Locate the cell with the specified text and output its (x, y) center coordinate. 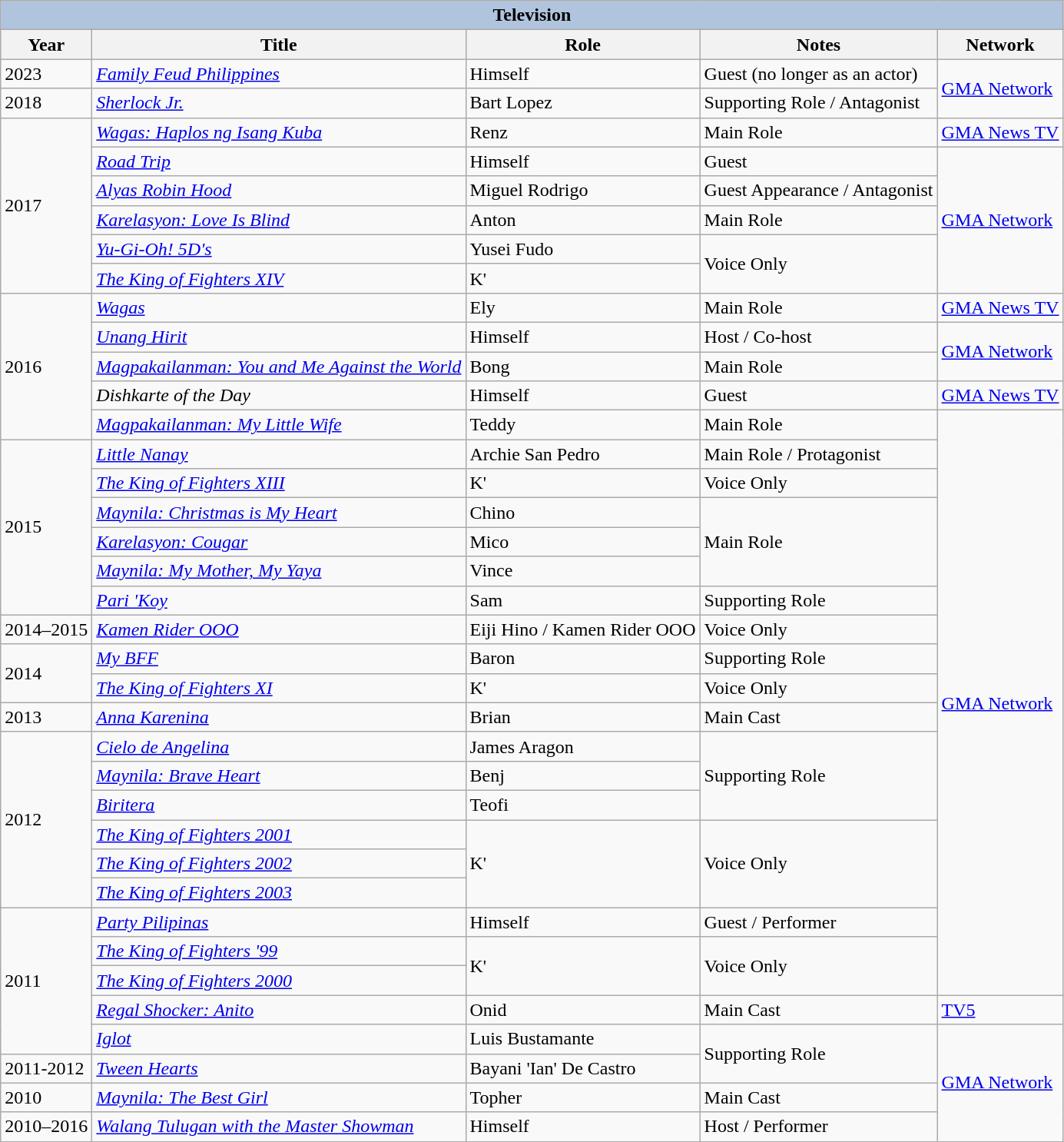
Year (46, 45)
Cielo de Angelina (279, 746)
Wagas: Haplos ng Isang Kuba (279, 132)
Teddy (582, 425)
Iglot (279, 1039)
Anton (582, 220)
Pari 'Koy (279, 600)
James Aragon (582, 746)
Chino (582, 513)
2012 (46, 819)
Brian (582, 717)
The King of Fighters '99 (279, 951)
Guest (no longer as an actor) (819, 74)
Dishkarte of the Day (279, 396)
Regal Shocker: Anito (279, 1010)
Benj (582, 775)
Bart Lopez (582, 103)
2014–2015 (46, 629)
Anna Karenina (279, 717)
The King of Fighters 2000 (279, 981)
Karelasyon: Cougar (279, 542)
Topher (582, 1097)
Maynila: My Mother, My Yaya (279, 571)
Host / Performer (819, 1127)
Title (279, 45)
The King of Fighters 2003 (279, 893)
2018 (46, 103)
Guest Appearance / Antagonist (819, 191)
Maynila: The Best Girl (279, 1097)
Alyas Robin Hood (279, 191)
Wagas (279, 307)
Sherlock Jr. (279, 103)
The King of Fighters XI (279, 688)
Host / Co-host (819, 337)
Luis Bustamante (582, 1039)
Guest / Performer (819, 922)
2010–2016 (46, 1127)
2017 (46, 205)
Bayani 'Ian' De Castro (582, 1068)
2011 (46, 981)
Magpakailanman: You and Me Against the World (279, 367)
Maynila: Christmas is My Heart (279, 513)
Tween Hearts (279, 1068)
My BFF (279, 659)
Notes (819, 45)
Vince (582, 571)
Little Nanay (279, 454)
2016 (46, 366)
The King of Fighters 2002 (279, 864)
Road Trip (279, 161)
Yusei Fudo (582, 249)
2010 (46, 1097)
2011-2012 (46, 1068)
Kamen Rider OOO (279, 629)
Network (1000, 45)
Television (532, 15)
Baron (582, 659)
Karelasyon: Love Is Blind (279, 220)
2014 (46, 673)
Unang Hirit (279, 337)
Mico (582, 542)
Renz (582, 132)
Biritera (279, 805)
2013 (46, 717)
Role (582, 45)
The King of Fighters XIV (279, 278)
The King of Fighters 2001 (279, 834)
Supporting Role / Antagonist (819, 103)
Walang Tulugan with the Master Showman (279, 1127)
Ely (582, 307)
Maynila: Brave Heart (279, 775)
Bong (582, 367)
2023 (46, 74)
Yu-Gi-Oh! 5D's (279, 249)
Sam (582, 600)
Eiji Hino / Kamen Rider OOO (582, 629)
2015 (46, 527)
TV5 (1000, 1010)
Family Feud Philippines (279, 74)
The King of Fighters XIII (279, 483)
Archie San Pedro (582, 454)
Magpakailanman: My Little Wife (279, 425)
Miguel Rodrigo (582, 191)
Onid (582, 1010)
Party Pilipinas (279, 922)
Teofi (582, 805)
Main Role / Protagonist (819, 454)
